Detect which cell encompasses the target text, then output its [x, y] center coordinate. 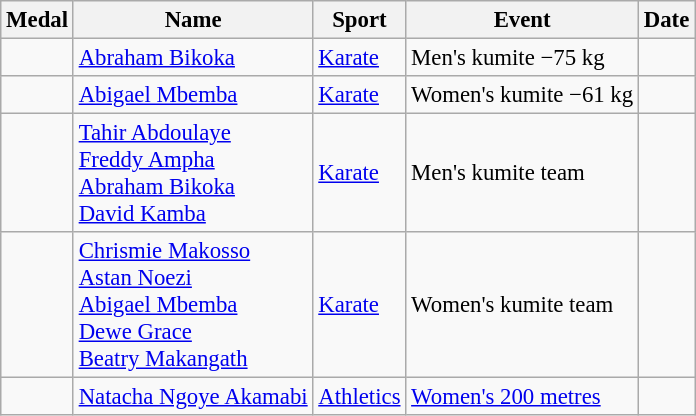
Women's kumite −61 kg [522, 95]
Date [666, 20]
Tahir AbdoulayeFreddy AmphaAbraham BikokaDavid Kamba [193, 174]
Women's kumite team [522, 305]
Athletics [360, 397]
Women's 200 metres [522, 397]
Sport [360, 20]
Men's kumite −75 kg [522, 58]
Name [193, 20]
Abigael Mbemba [193, 95]
Natacha Ngoye Akamabi [193, 397]
Men's kumite team [522, 174]
Chrismie MakossoAstan NoeziAbigael MbembaDewe GraceBeatry Makangath [193, 305]
Event [522, 20]
Medal [38, 20]
Abraham Bikoka [193, 58]
